Detect which cell encompasses the target text, then output its (X, Y) center coordinate. 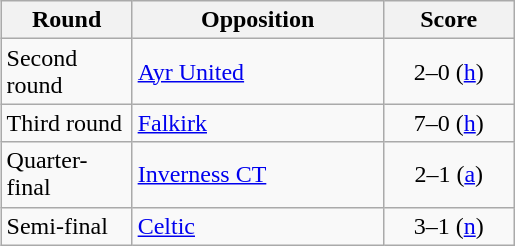
7–0 (h) (448, 123)
Falkirk (258, 123)
Score (448, 20)
Inverness CT (258, 174)
Semi-final (66, 226)
Celtic (258, 226)
Quarter-final (66, 174)
Round (66, 20)
Ayr United (258, 72)
Second round (66, 72)
Third round (66, 123)
Opposition (258, 20)
2–0 (h) (448, 72)
2–1 (a) (448, 174)
3–1 (n) (448, 226)
